Provide the (x, y) coordinate of the cell's center where the given text is located.  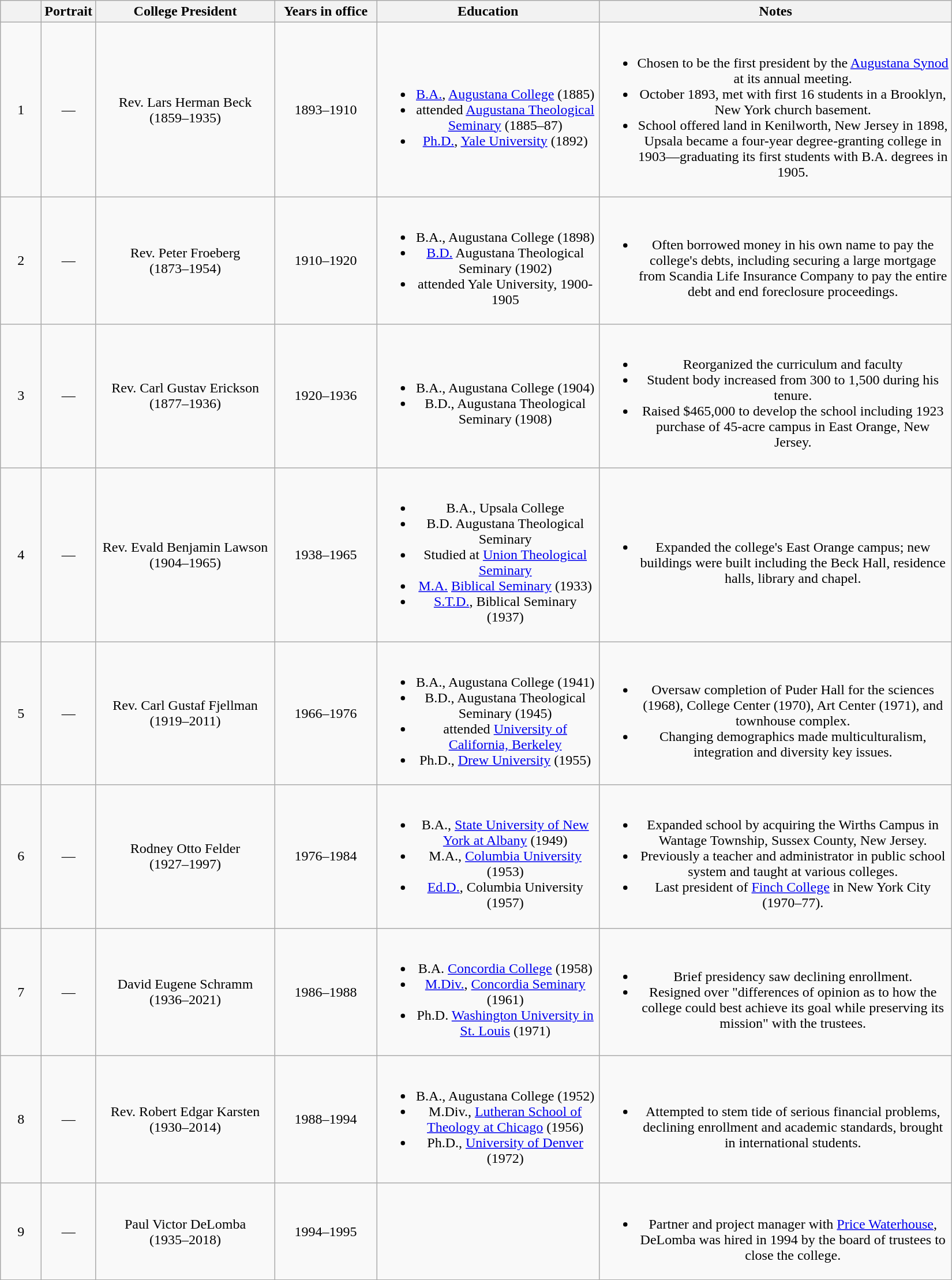
B.A., Augustana College (1941)B.D., Augustana Theological Seminary (1945)attended University of California, BerkeleyPh.D., Drew University (1955) (488, 713)
Notes (775, 12)
Education (488, 12)
Expanded the college's East Orange campus; new buildings were built including the Beck Hall, residence halls, library and chapel. (775, 555)
1988–1994 (326, 1120)
Attempted to stem tide of serious financial problems, declining enrollment and academic standards, brought in international students. (775, 1120)
1976–1984 (326, 856)
1920–1936 (326, 396)
3 (21, 396)
7 (21, 991)
1966–1976 (326, 713)
Partner and project manager with Price Waterhouse, DeLomba was hired in 1994 by the board of trustees to close the college. (775, 1232)
B.A., Augustana College (1952)M.Div., Lutheran School of Theology at Chicago (1956)Ph.D., University of Denver (1972) (488, 1120)
1994–1995 (326, 1232)
B.A. Concordia College (1958)M.Div., Concordia Seminary (1961)Ph.D. Washington University in St. Louis (1971) (488, 991)
1938–1965 (326, 555)
College President (185, 12)
4 (21, 555)
1 (21, 110)
B.A., Augustana College (1898)B.D. Augustana Theological Seminary (1902)attended Yale University, 1900-1905 (488, 261)
Rev. Lars Herman Beck(1859–1935) (185, 110)
8 (21, 1120)
Rev. Evald Benjamin Lawson(1904–1965) (185, 555)
Years in office (326, 12)
Rodney Otto Felder(1927–1997) (185, 856)
Paul Victor DeLomba(1935–2018) (185, 1232)
Rev. Robert Edgar Karsten(1930–2014) (185, 1120)
Rev. Peter Froeberg(1873–1954) (185, 261)
5 (21, 713)
2 (21, 261)
Rev. Carl Gustaf Fjellman(1919–2011) (185, 713)
1910–1920 (326, 261)
6 (21, 856)
B.A., State University of New York at Albany (1949)M.A., Columbia University (1953)Ed.D., Columbia University (1957) (488, 856)
Rev. Carl Gustav Erickson(1877–1936) (185, 396)
B.A., Augustana College (1904)B.D., Augustana Theological Seminary (1908) (488, 396)
1893–1910 (326, 110)
David Eugene Schramm(1936–2021) (185, 991)
B.A., Augustana College (1885)attended Augustana Theological Seminary (1885–87)Ph.D., Yale University (1892) (488, 110)
Portrait (69, 12)
1986–1988 (326, 991)
9 (21, 1232)
